Provide the (x, y) coordinate of the cell's center where the given text is located.  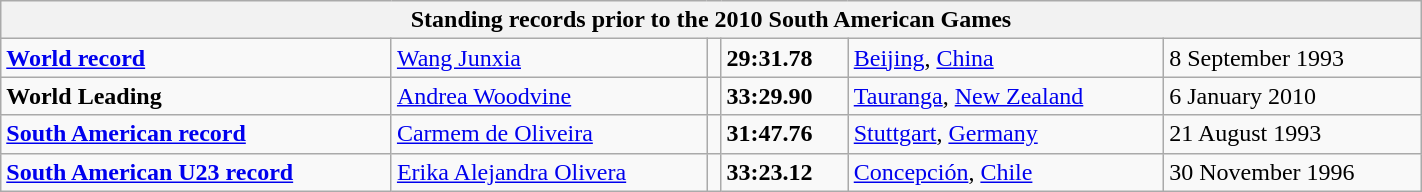
Beijing, China (1006, 58)
Concepción, Chile (1006, 172)
World record (196, 58)
Stuttgart, Germany (1006, 134)
33:23.12 (784, 172)
Tauranga, New Zealand (1006, 96)
29:31.78 (784, 58)
31:47.76 (784, 134)
6 January 2010 (1293, 96)
30 November 1996 (1293, 172)
Standing records prior to the 2010 South American Games (711, 20)
21 August 1993 (1293, 134)
33:29.90 (784, 96)
World Leading (196, 96)
8 September 1993 (1293, 58)
Erika Alejandra Olivera (548, 172)
South American U23 record (196, 172)
Andrea Woodvine (548, 96)
South American record (196, 134)
Carmem de Oliveira (548, 134)
Wang Junxia (548, 58)
